Extract the (x, y) coordinate from the center of the cell holding the provided text.  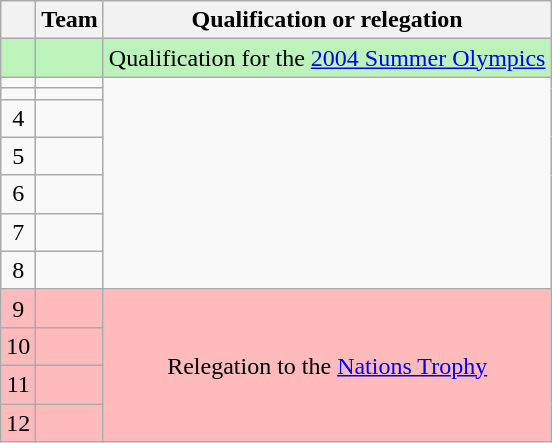
5 (18, 156)
Qualification or relegation (327, 20)
Team (70, 20)
4 (18, 118)
Qualification for the 2004 Summer Olympics (327, 58)
7 (18, 232)
8 (18, 270)
Relegation to the Nations Trophy (327, 365)
12 (18, 423)
6 (18, 194)
10 (18, 346)
9 (18, 308)
11 (18, 384)
